Return the [X, Y] coordinate for the center point of the cell that contains the specified text.  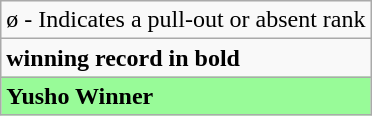
winning record in bold [186, 58]
Yusho Winner [186, 96]
ø - Indicates a pull-out or absent rank [186, 20]
